Provide the [x, y] coordinate of the cell's center where the given text is located.  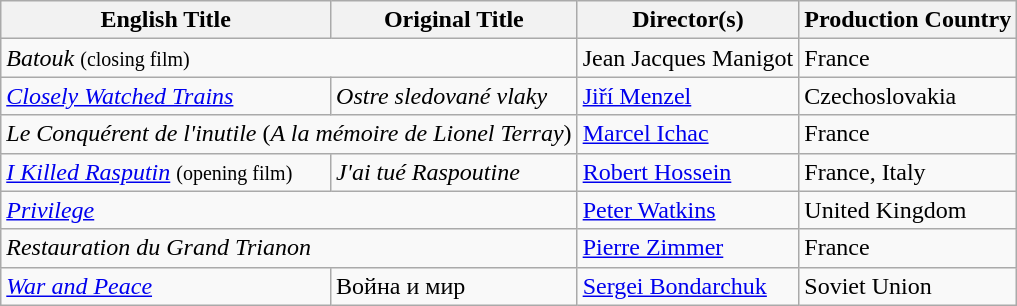
J'ai tué Raspoutine [454, 172]
Closely Watched Trains [166, 96]
Peter Watkins [688, 210]
Sergei Bondarchuk [688, 286]
Jean Jacques Manigot [688, 58]
Czechoslovakia [908, 96]
Director(s) [688, 20]
Soviet Union [908, 286]
Ostre sledované vlaky [454, 96]
Privilege [289, 210]
United Kingdom [908, 210]
Pierre Zimmer [688, 248]
Restauration du Grand Trianon [289, 248]
I Killed Rasputin (opening film) [166, 172]
Le Conquérent de l'inutile (A la mémoire de Lionel Terray) [289, 134]
Original Title [454, 20]
War and Peace [166, 286]
Jiří Menzel [688, 96]
Production Country [908, 20]
France, Italy [908, 172]
Robert Hossein [688, 172]
Batouk (closing film) [289, 58]
Marcel Ichac [688, 134]
Война и мир [454, 286]
English Title [166, 20]
